Capture the cell that displays the provided text and extract its [x, y] central coordinate. 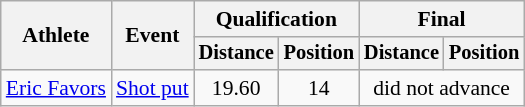
Event [152, 36]
Shot put [152, 88]
19.60 [236, 88]
did not advance [442, 88]
Eric Favors [56, 88]
Final [442, 19]
14 [319, 88]
Athlete [56, 36]
Qualification [276, 19]
